Identify which cell holds the provided text, then report its (X, Y) central coordinate. 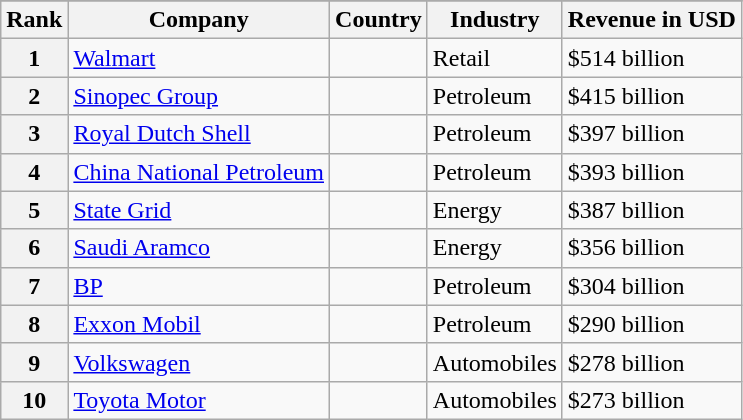
$273 billion (652, 400)
4 (34, 172)
10 (34, 400)
$393 billion (652, 172)
9 (34, 362)
$278 billion (652, 362)
China National Petroleum (199, 172)
Company (199, 20)
Rank (34, 20)
Retail (494, 58)
State Grid (199, 210)
Saudi Aramco (199, 248)
6 (34, 248)
$304 billion (652, 286)
Revenue in USD (652, 20)
Volkswagen (199, 362)
5 (34, 210)
$387 billion (652, 210)
8 (34, 324)
$397 billion (652, 134)
$514 billion (652, 58)
BP (199, 286)
Royal Dutch Shell (199, 134)
$290 billion (652, 324)
1 (34, 58)
Walmart (199, 58)
3 (34, 134)
Exxon Mobil (199, 324)
7 (34, 286)
Industry (494, 20)
2 (34, 96)
Toyota Motor (199, 400)
Sinopec Group (199, 96)
Country (379, 20)
$356 billion (652, 248)
$415 billion (652, 96)
